Scan for the cell matching the given text and deliver its (x, y) coordinate at center. 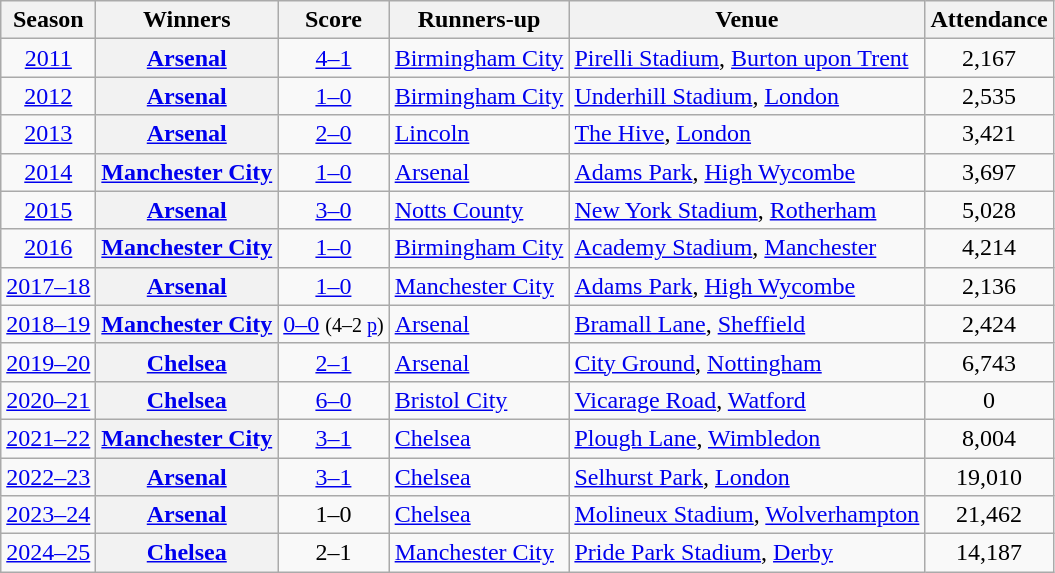
2023–24 (48, 515)
2020–21 (48, 400)
19,010 (989, 477)
Underhill Stadium, London (747, 96)
6,743 (989, 362)
2021–22 (48, 438)
Vicarage Road, Watford (747, 400)
Selhurst Park, London (747, 477)
14,187 (989, 553)
2015 (48, 210)
2–0 (334, 134)
The Hive, London (747, 134)
Bristol City (479, 400)
2,535 (989, 96)
Bramall Lane, Sheffield (747, 324)
21,462 (989, 515)
5,028 (989, 210)
Plough Lane, Wimbledon (747, 438)
3,697 (989, 172)
2,424 (989, 324)
2014 (48, 172)
2016 (48, 248)
Pirelli Stadium, Burton upon Trent (747, 58)
3–0 (334, 210)
4–1 (334, 58)
2019–20 (48, 362)
6–0 (334, 400)
Season (48, 20)
Lincoln (479, 134)
Score (334, 20)
2013 (48, 134)
0 (989, 400)
Venue (747, 20)
Runners-up (479, 20)
2,136 (989, 286)
2022–23 (48, 477)
Molineux Stadium, Wolverhampton (747, 515)
Pride Park Stadium, Derby (747, 553)
Academy Stadium, Manchester (747, 248)
0–0 (4–2 p) (334, 324)
Notts County (479, 210)
Attendance (989, 20)
4,214 (989, 248)
3,421 (989, 134)
Winners (187, 20)
2018–19 (48, 324)
2017–18 (48, 286)
8,004 (989, 438)
City Ground, Nottingham (747, 362)
New York Stadium, Rotherham (747, 210)
2012 (48, 96)
2011 (48, 58)
2,167 (989, 58)
2024–25 (48, 553)
